Search for the cell housing the specified text and yield its (x, y) center coordinate. 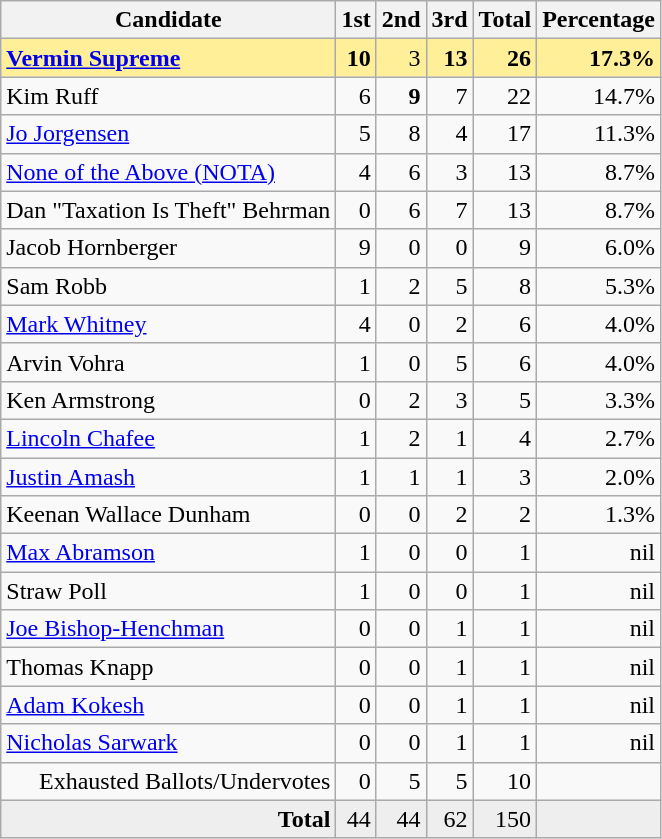
5.3% (599, 286)
3.3% (599, 400)
3rd (450, 20)
26 (505, 58)
Kim Ruff (168, 96)
11.3% (599, 134)
Justin Amash (168, 477)
Thomas Knapp (168, 667)
Arvin Vohra (168, 362)
Percentage (599, 20)
17.3% (599, 58)
Lincoln Chafee (168, 438)
Jacob Hornberger (168, 248)
2.0% (599, 477)
Straw Poll (168, 591)
Ken Armstrong (168, 400)
6.0% (599, 248)
Adam Kokesh (168, 705)
Mark Whitney (168, 324)
Joe Bishop-Henchman (168, 629)
150 (505, 819)
17 (505, 134)
2.7% (599, 438)
Jo Jorgensen (168, 134)
Dan "Taxation Is Theft" Behrman (168, 210)
1st (356, 20)
14.7% (599, 96)
Vermin Supreme (168, 58)
Nicholas Sarwark (168, 743)
Keenan Wallace Dunham (168, 515)
2nd (401, 20)
Candidate (168, 20)
Sam Robb (168, 286)
None of the Above (NOTA) (168, 172)
22 (505, 96)
Exhausted Ballots/Undervotes (168, 781)
Max Abramson (168, 553)
62 (450, 819)
1.3% (599, 515)
